Capture the cell that displays the provided text and extract its (X, Y) central coordinate. 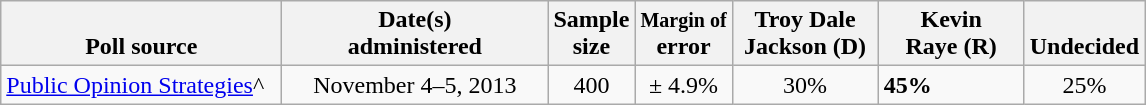
400 (592, 85)
Date(s)administered (415, 34)
Margin oferror (684, 34)
25% (1084, 85)
November 4–5, 2013 (415, 85)
Public Opinion Strategies^ (142, 85)
Undecided (1084, 34)
± 4.9% (684, 85)
30% (805, 85)
Troy DaleJackson (D) (805, 34)
Samplesize (592, 34)
Poll source (142, 34)
KevinRaye (R) (951, 34)
45% (951, 85)
